Output the (X, Y) coordinate of the center of the cell containing the given text.  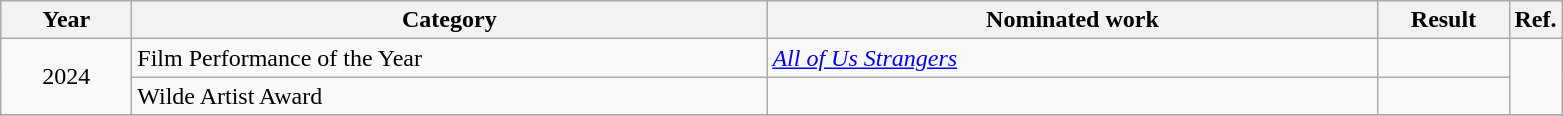
Ref. (1536, 20)
Nominated work (1072, 20)
Film Performance of the Year (450, 58)
2024 (66, 77)
Year (66, 20)
Wilde Artist Award (450, 96)
Category (450, 20)
Result (1444, 20)
All of Us Strangers (1072, 58)
